Find where the given text appears and provide that cell's center as (X, Y) coordinate. 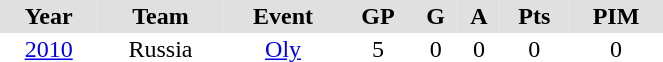
Team (160, 16)
G (435, 16)
Event (284, 16)
Pts (534, 16)
PIM (616, 16)
A (479, 16)
Year (48, 16)
GP (378, 16)
